Locate the cell with the specified text and output its (x, y) center coordinate. 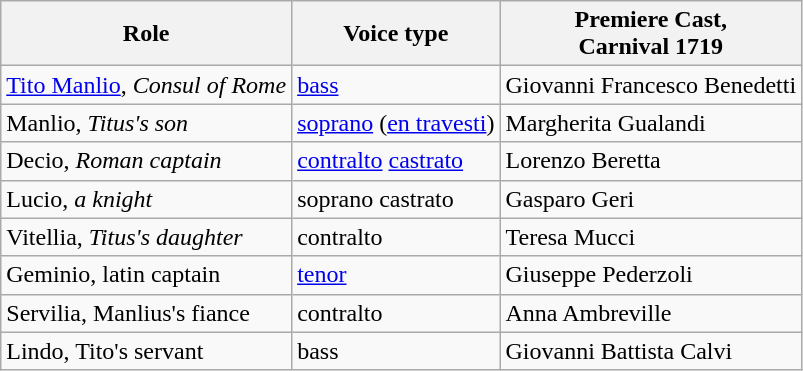
Gasparo Geri (651, 199)
Tito Manlio, Consul of Rome (146, 85)
Geminio, latin captain (146, 275)
contralto castrato (396, 161)
Lindo, Tito's servant (146, 351)
Lorenzo Beretta (651, 161)
Giuseppe Pederzoli (651, 275)
soprano (en travesti) (396, 123)
Vitellia, Titus's daughter (146, 237)
Margherita Gualandi (651, 123)
Giovanni Battista Calvi (651, 351)
Decio, Roman captain (146, 161)
soprano castrato (396, 199)
Voice type (396, 34)
tenor (396, 275)
Teresa Mucci (651, 237)
Lucio, a knight (146, 199)
Giovanni Francesco Benedetti (651, 85)
Anna Ambreville (651, 313)
Role (146, 34)
Manlio, Titus's son (146, 123)
Servilia, Manlius's fiance (146, 313)
Premiere Cast,Carnival 1719 (651, 34)
